Capture the cell that displays the provided text and extract its (x, y) central coordinate. 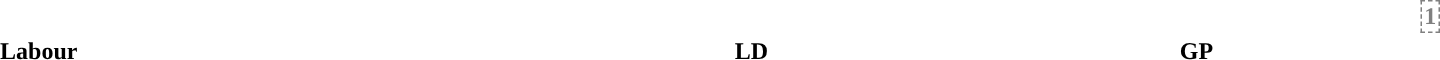
2 (751, 16)
